Locate the cell with the specified text and output its (X, Y) center coordinate. 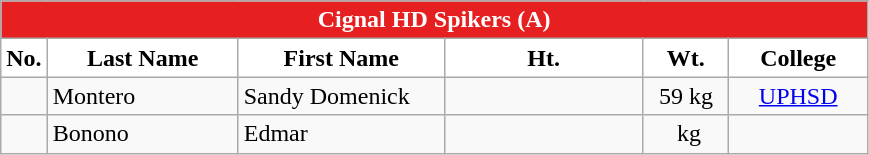
College (798, 58)
Montero (142, 96)
Bonono (142, 134)
Edmar (341, 134)
UPHSD (798, 96)
Cignal HD Spikers (A) (434, 20)
Last Name (142, 58)
kg (686, 134)
First Name (341, 58)
Sandy Domenick (341, 96)
No. (24, 58)
Wt. (686, 58)
Ht. (544, 58)
59 kg (686, 96)
